From the cell containing the given text, extract its center point as [X, Y] coordinate. 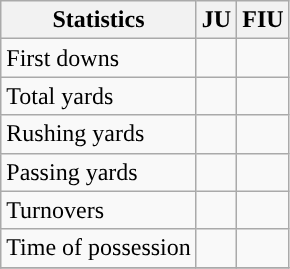
JU [216, 20]
Time of possession [99, 248]
FIU [263, 20]
First downs [99, 58]
Passing yards [99, 172]
Turnovers [99, 210]
Total yards [99, 96]
Rushing yards [99, 134]
Statistics [99, 20]
